Find where the given text appears and provide that cell's center as [x, y] coordinate. 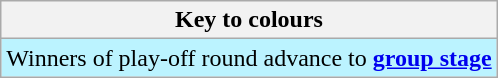
Winners of play-off round advance to group stage [249, 58]
Key to colours [249, 20]
